Extract the (x, y) coordinate from the center of the cell holding the provided text.  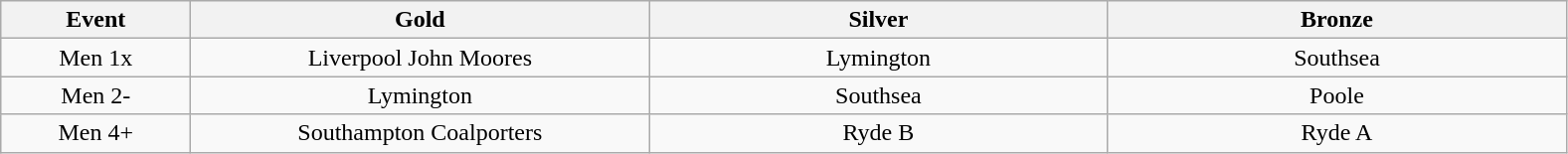
Ryde A (1336, 133)
Ryde B (879, 133)
Poole (1336, 95)
Men 2- (95, 95)
Men 1x (95, 58)
Liverpool John Moores (420, 58)
Silver (879, 20)
Southampton Coalporters (420, 133)
Event (95, 20)
Gold (420, 20)
Bronze (1336, 20)
Men 4+ (95, 133)
